Pinpoint the cell where the given text exists, returning its [x, y] midpoint coordinate. 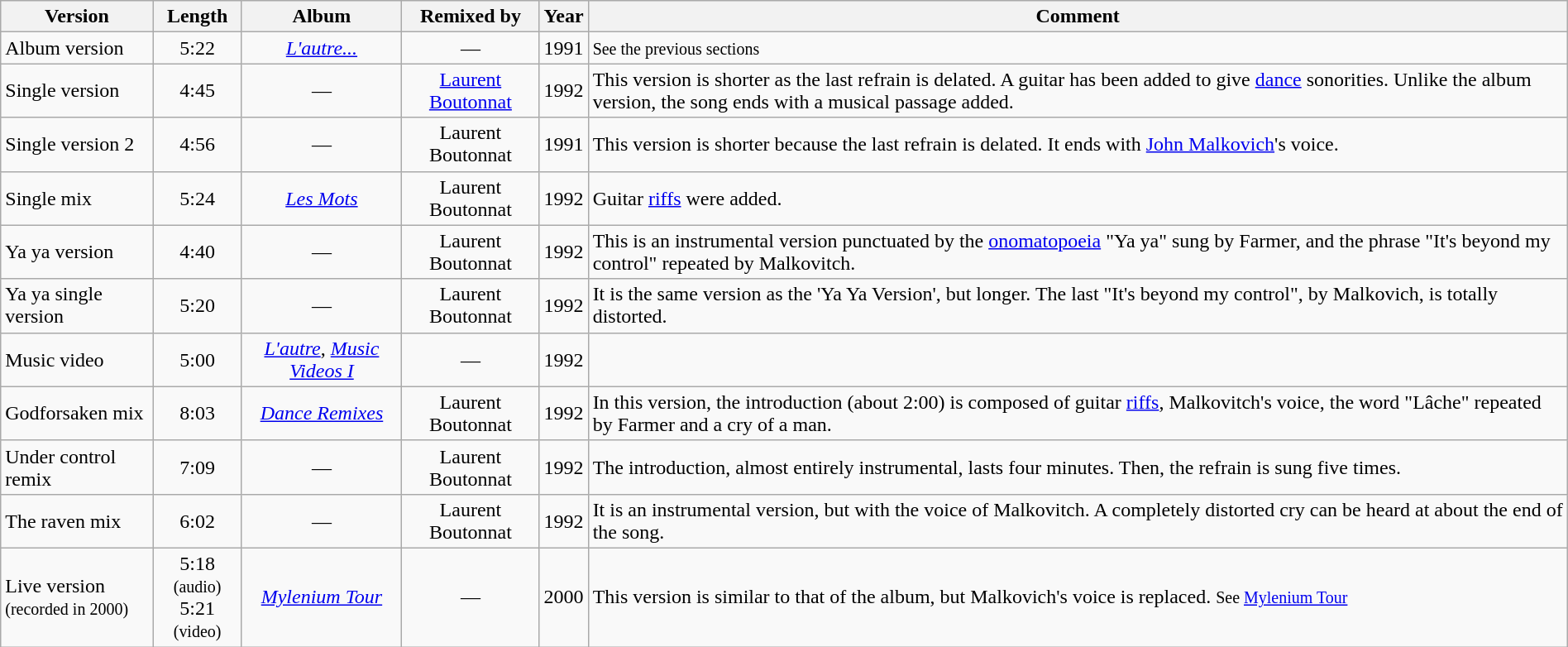
Single version [77, 91]
4:45 [197, 91]
5:22 [197, 48]
Single mix [77, 199]
The introduction, almost entirely instrumental, lasts four minutes. Then, the refrain is sung five times. [1078, 467]
Les Mots [322, 199]
8:03 [197, 414]
Music video [77, 359]
L'autre... [322, 48]
It is the same version as the 'Ya Ya Version', but longer. The last "It's beyond my control", by Malkovich, is totally distorted. [1078, 306]
Comment [1078, 17]
Version [77, 17]
L'autre, Music Videos I [322, 359]
This version is shorter because the last refrain is delated. It ends with John Malkovich's voice. [1078, 144]
It is an instrumental version, but with the voice of Malkovitch. A completely distorted cry can be heard at about the end of the song. [1078, 521]
Length [197, 17]
Ya ya version [77, 252]
Single version 2 [77, 144]
Live version (recorded in 2000) [77, 597]
6:02 [197, 521]
Mylenium Tour [322, 597]
5:00 [197, 359]
Under control remix [77, 467]
5:18 (audio) 5:21 (video) [197, 597]
Year [564, 17]
4:40 [197, 252]
Album version [77, 48]
7:09 [197, 467]
Album [322, 17]
Guitar riffs were added. [1078, 199]
Godforsaken mix [77, 414]
2000 [564, 597]
This version is similar to that of the album, but Malkovich's voice is replaced. See Mylenium Tour [1078, 597]
The raven mix [77, 521]
Remixed by [471, 17]
Dance Remixes [322, 414]
Ya ya single version [77, 306]
See the previous sections [1078, 48]
5:20 [197, 306]
5:24 [197, 199]
4:56 [197, 144]
